Scan for the cell matching the given text and deliver its (x, y) coordinate at center. 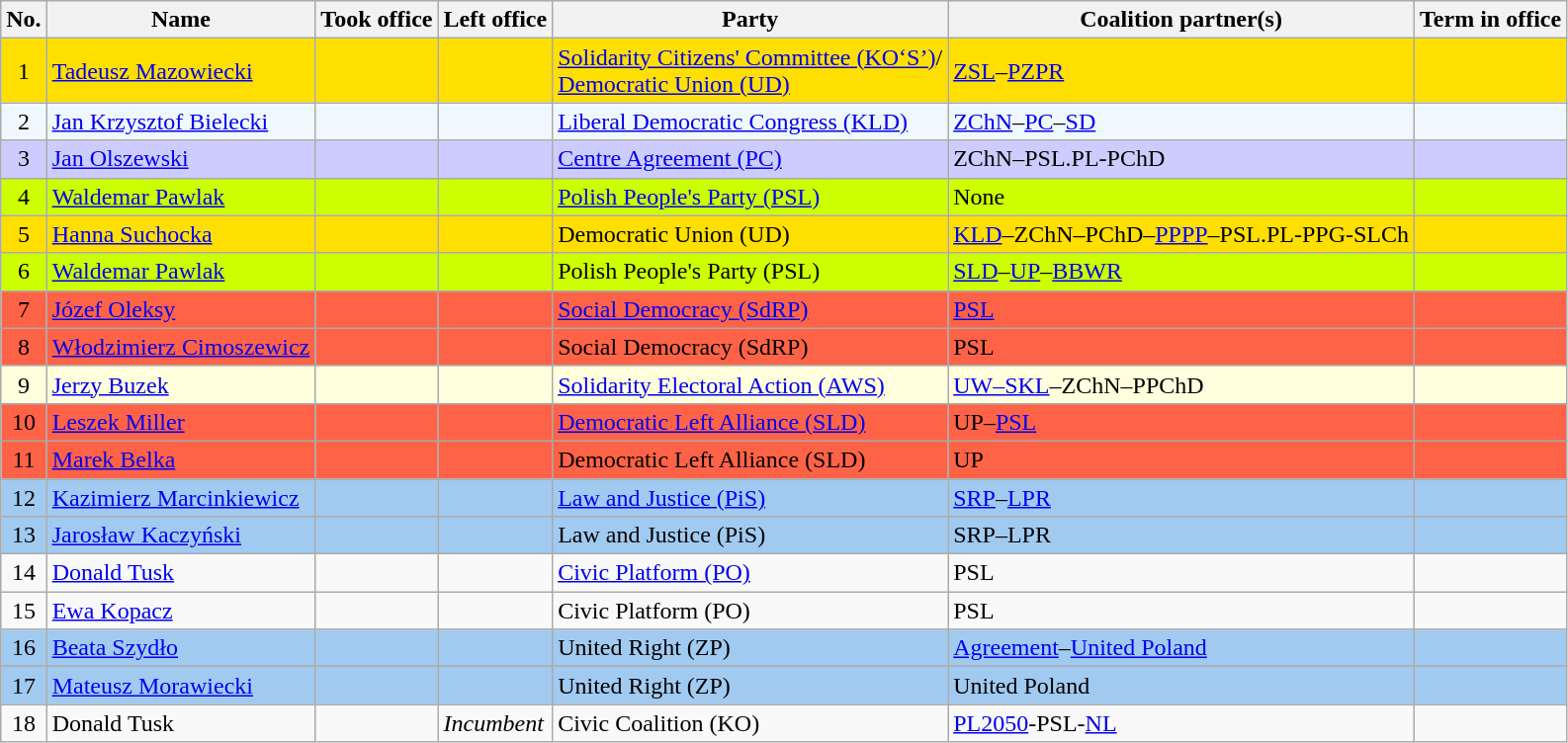
14 (24, 573)
8 (24, 347)
2 (24, 122)
ZSL–PZPR (1181, 71)
Józef Oleksy (181, 309)
Jarosław Kaczyński (181, 536)
Hanna Suchocka (181, 234)
Solidarity Electoral Action (AWS) (750, 384)
Coalition partner(s) (1181, 20)
Solidarity Citizens' Committee (KO‘S’)/Democratic Union (UD) (750, 71)
15 (24, 611)
Term in office (1491, 20)
11 (24, 459)
17 (24, 686)
Incumbent (495, 723)
UW–SKL–ZChN–PPChD (1181, 384)
9 (24, 384)
18 (24, 723)
Mateusz Morawiecki (181, 686)
Centre Agreement (PC) (750, 159)
Democratic Union (UD) (750, 234)
Agreement–United Poland (1181, 648)
Marek Belka (181, 459)
Name (181, 20)
10 (24, 422)
13 (24, 536)
6 (24, 272)
12 (24, 497)
Party (750, 20)
Ewa Kopacz (181, 611)
Jan Krzysztof Bielecki (181, 122)
United Poland (1181, 686)
7 (24, 309)
Jerzy Buzek (181, 384)
UP (1181, 459)
Leszek Miller (181, 422)
Kazimierz Marcinkiewicz (181, 497)
Włodzimierz Cimoszewicz (181, 347)
Left office (495, 20)
16 (24, 648)
ZChN–PSL.PL-PChD (1181, 159)
Beata Szydło (181, 648)
Liberal Democratic Congress (KLD) (750, 122)
UP–PSL (1181, 422)
1 (24, 71)
5 (24, 234)
Jan Olszewski (181, 159)
SLD–UP–BBWR (1181, 272)
No. (24, 20)
Took office (377, 20)
Civic Coalition (KO) (750, 723)
PL2050-PSL-NL (1181, 723)
3 (24, 159)
None (1181, 197)
ZChN–PC–SD (1181, 122)
Tadeusz Mazowiecki (181, 71)
KLD–ZChN–PChD–PPPP–PSL.PL-PPG-SLCh (1181, 234)
4 (24, 197)
